Return [x, y] of the center of cell containing provided text 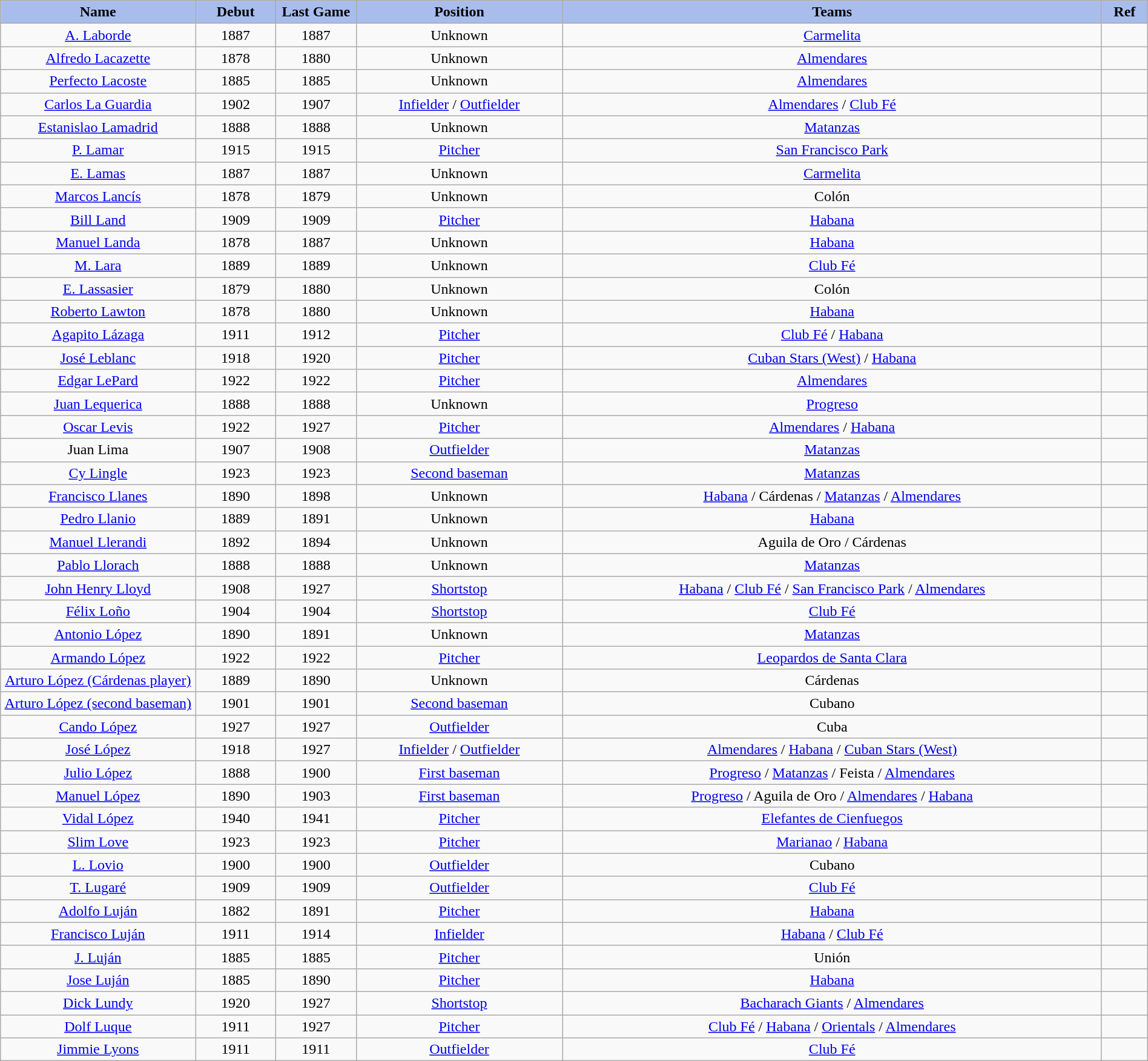
Antonio López [98, 634]
Dick Lundy [98, 1003]
John Henry Lloyd [98, 588]
Leopardos de Santa Clara [832, 657]
Unión [832, 957]
1894 [316, 542]
E. Lamas [98, 173]
Manuel Landa [98, 242]
1902 [236, 104]
Vidal López [98, 819]
Cando López [98, 727]
Manuel Llerandi [98, 542]
Juan Lequerica [98, 404]
Slim Love [98, 842]
Alfredo Lacazette [98, 58]
Bacharach Giants / Almendares [832, 1003]
Infielder [459, 934]
1914 [316, 934]
Félix Loño [98, 611]
J. Luján [98, 957]
1903 [316, 796]
Habana / Cárdenas / Matanzas / Almendares [832, 496]
Habana / Club Fé / San Francisco Park / Almendares [832, 588]
Position [459, 12]
1892 [236, 542]
Adolfo Luján [98, 911]
Pablo Llorach [98, 565]
Cuba [832, 727]
Cy Lingle [98, 473]
Club Fé / Habana / Orientals / Almendares [832, 1026]
Manuel López [98, 796]
Jose Luján [98, 980]
Juan Lima [98, 450]
Debut [236, 12]
Perfecto Lacoste [98, 81]
Estanislao Lamadrid [98, 127]
Oscar Levis [98, 427]
Carlos La Guardia [98, 104]
Agapito Lázaga [98, 335]
Arturo López (second baseman) [98, 704]
Marianao / Habana [832, 842]
Last Game [316, 12]
Arturo López (Cárdenas player) [98, 681]
T. Lugaré [98, 888]
Almendares / Habana / Cuban Stars (West) [832, 750]
Progreso [832, 404]
Club Fé / Habana [832, 335]
Jimmie Lyons [98, 1049]
A. Laborde [98, 35]
1912 [316, 335]
Francisco Luján [98, 934]
José Leblanc [98, 358]
San Francisco Park [832, 150]
Almendares / Club Fé [832, 104]
1941 [316, 819]
Marcos Lancís [98, 196]
1898 [316, 496]
P. Lamar [98, 150]
1940 [236, 819]
Name [98, 12]
Edgar LePard [98, 381]
Francisco Llanes [98, 496]
José López [98, 750]
Ref [1124, 12]
Dolf Luque [98, 1026]
Pedro Llanio [98, 519]
Roberto Lawton [98, 312]
Cárdenas [832, 681]
Progreso / Aguila de Oro / Almendares / Habana [832, 796]
Elefantes de Cienfuegos [832, 819]
1882 [236, 911]
E. Lassasier [98, 289]
Aguila de Oro / Cárdenas [832, 542]
Teams [832, 12]
L. Lovio [98, 865]
Habana / Club Fé [832, 934]
Armando López [98, 657]
Julio López [98, 773]
Progreso / Matanzas / Feista / Almendares [832, 773]
Bill Land [98, 219]
M. Lara [98, 265]
Cuban Stars (West) / Habana [832, 358]
Almendares / Habana [832, 427]
